Extract the [x, y] coordinate from the center of the cell holding the provided text.  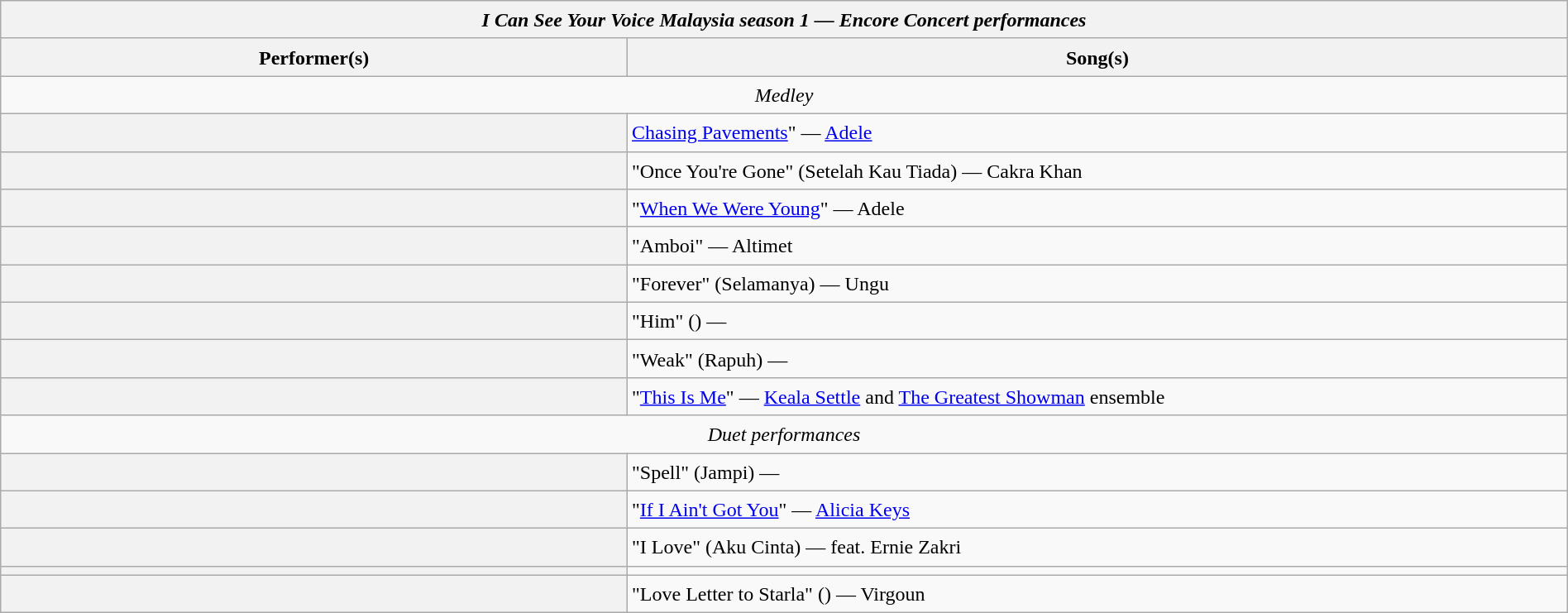
"Love Letter to Starla" () — Virgoun [1098, 594]
"Once You're Gone" (Setelah Kau Tiada) — Cakra Khan [1098, 170]
"When We Were Young" — Adele [1098, 208]
"Spell" (Jampi) — [1098, 472]
"This Is Me" — Keala Settle and The Greatest Showman ensemble [1098, 396]
"I Love" (Aku Cinta) — feat. Ernie Zakri [1098, 548]
"Him" () — [1098, 321]
Chasing Pavements" — Adele [1098, 132]
Song(s) [1098, 57]
Medley [784, 95]
Performer(s) [314, 57]
I Can See Your Voice Malaysia season 1 — Encore Concert performances [784, 20]
Duet performances [784, 434]
"Weak" (Rapuh) — [1098, 359]
"Forever" (Selamanya) — Ungu [1098, 284]
"Amboi" — Altimet [1098, 246]
"If I Ain't Got You" — Alicia Keys [1098, 510]
